Determine the (x, y) coordinate at the center of the cell enclosing the given text.  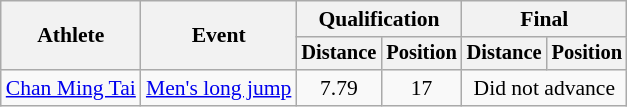
17 (421, 88)
Final (544, 19)
Event (219, 36)
Chan Ming Tai (71, 88)
7.79 (338, 88)
Did not advance (544, 88)
Qualification (378, 19)
Athlete (71, 36)
Men's long jump (219, 88)
